Locate the cell with the specified text and output its [x, y] center coordinate. 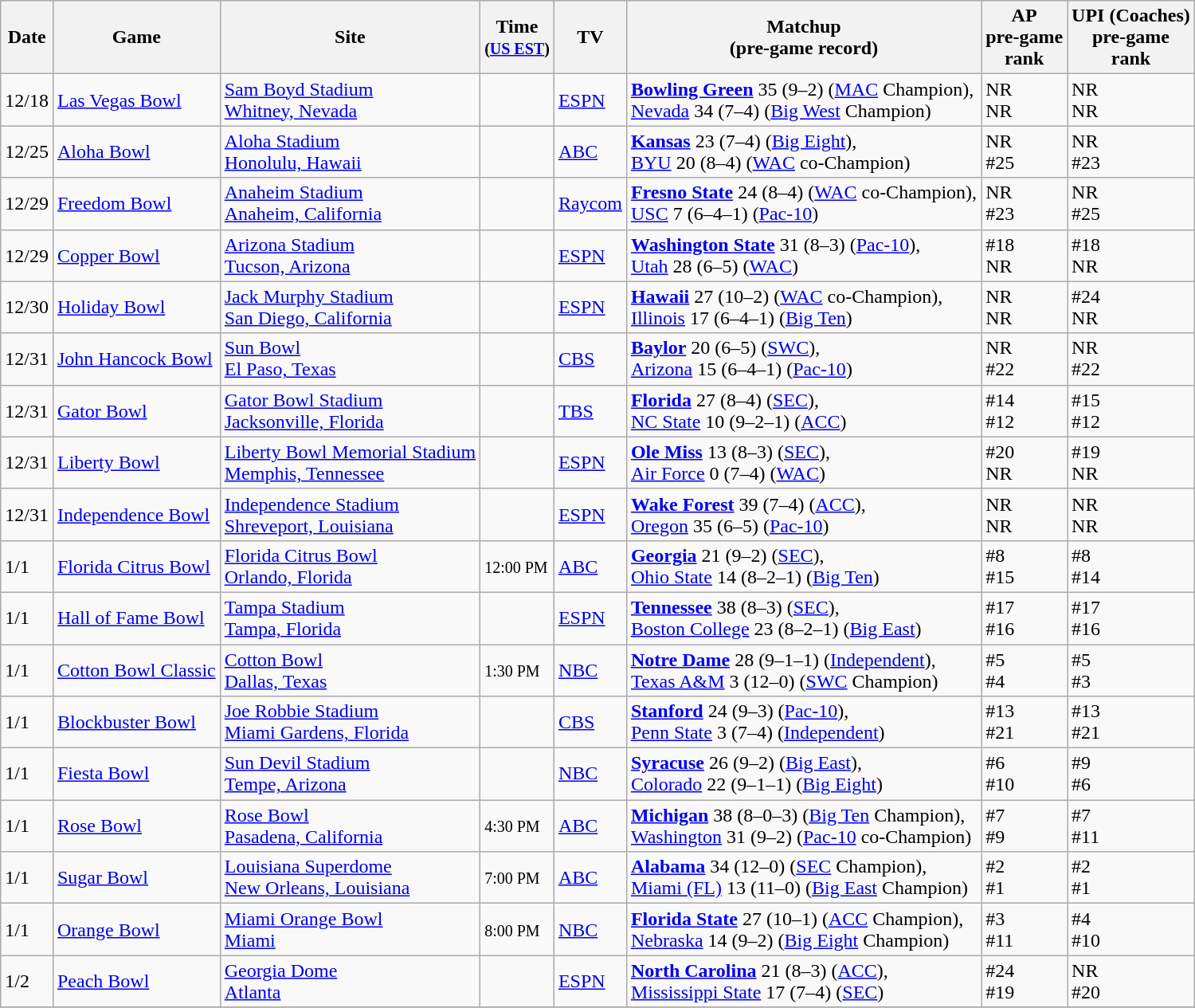
Liberty Bowl Memorial Stadium Memphis, Tennessee [350, 462]
1:30 PM [518, 669]
Game [136, 37]
TV [590, 37]
#8#14 [1131, 566]
Rose Bowl [136, 826]
Aloha Bowl [136, 151]
Cotton Bowl Classic [136, 669]
Sun Bowl El Paso, Texas [350, 359]
Hall of Fame Bowl [136, 618]
Syracuse 26 (9–2) (Big East),Colorado 22 (9–1–1) (Big Eight) [803, 775]
#5#4 [1025, 669]
Alabama 34 (12–0) (SEC Champion),Miami (FL) 13 (11–0) (Big East Champion) [803, 878]
Sugar Bowl [136, 878]
#8#15 [1025, 566]
#4#10 [1131, 929]
Orange Bowl [136, 929]
Las Vegas Bowl [136, 100]
Notre Dame 28 (9–1–1) (Independent),Texas A&M 3 (12–0) (SWC Champion) [803, 669]
Time(US EST) [518, 37]
Georgia 21 (9–2) (SEC),Ohio State 14 (8–2–1) (Big Ten) [803, 566]
#7#11 [1131, 826]
Fiesta Bowl [136, 775]
#15#12 [1131, 411]
Anaheim Stadium Anaheim, California [350, 204]
North Carolina 21 (8–3) (ACC),Mississippi State 17 (7–4) (SEC) [803, 982]
#9#6 [1131, 775]
Jack Murphy Stadium San Diego, California [350, 308]
Holiday Bowl [136, 308]
Tennessee 38 (8–3) (SEC),Boston College 23 (8–2–1) (Big East) [803, 618]
Georgia Dome Atlanta [350, 982]
12:00 PM [518, 566]
UPI (Coaches)pre-gamerank [1131, 37]
8:00 PM [518, 929]
Liberty Bowl [136, 462]
Tampa Stadium Tampa, Florida [350, 618]
12/18 [27, 100]
Washington State 31 (8–3) (Pac-10),Utah 28 (6–5) (WAC) [803, 255]
Miami Orange Bowl Miami [350, 929]
Blockbuster Bowl [136, 722]
1/2 [27, 982]
Matchup(pre-game record) [803, 37]
Copper Bowl [136, 255]
#5#3 [1131, 669]
Louisiana Superdome New Orleans, Louisiana [350, 878]
Rose Bowl Pasadena, California [350, 826]
#6#10 [1025, 775]
#24NR [1131, 308]
Sun Devil Stadium Tempe, Arizona [350, 775]
Wake Forest 39 (7–4) (ACC),Oregon 35 (6–5) (Pac-10) [803, 515]
Arizona Stadium Tucson, Arizona [350, 255]
Florida State 27 (10–1) (ACC Champion),Nebraska 14 (9–2) (Big Eight Champion) [803, 929]
Joe Robbie Stadium Miami Gardens, Florida [350, 722]
Florida 27 (8–4) (SEC),NC State 10 (9–2–1) (ACC) [803, 411]
TBS [590, 411]
Florida Citrus Bowl Orlando, Florida [350, 566]
Independence Stadium Shreveport, Louisiana [350, 515]
#19NR [1131, 462]
12/30 [27, 308]
NR#20 [1131, 982]
Florida Citrus Bowl [136, 566]
Bowling Green 35 (9–2) (MAC Champion),Nevada 34 (7–4) (Big West Champion) [803, 100]
Raycom [590, 204]
4:30 PM [518, 826]
Site [350, 37]
#14#12 [1025, 411]
7:00 PM [518, 878]
#3#11 [1025, 929]
#20NR [1025, 462]
Independence Bowl [136, 515]
Cotton Bowl Dallas, Texas [350, 669]
APpre-gamerank [1025, 37]
Gator Bowl [136, 411]
Baylor 20 (6–5) (SWC),Arizona 15 (6–4–1) (Pac-10) [803, 359]
Freedom Bowl [136, 204]
Aloha Stadium Honolulu, Hawaii [350, 151]
John Hancock Bowl [136, 359]
Peach Bowl [136, 982]
Fresno State 24 (8–4) (WAC co-Champion),USC 7 (6–4–1) (Pac-10) [803, 204]
#24#19 [1025, 982]
Kansas 23 (7–4) (Big Eight),BYU 20 (8–4) (WAC co-Champion) [803, 151]
Michigan 38 (8–0–3) (Big Ten Champion),Washington 31 (9–2) (Pac-10 co-Champion) [803, 826]
Hawaii 27 (10–2) (WAC co-Champion),Illinois 17 (6–4–1) (Big Ten) [803, 308]
Stanford 24 (9–3) (Pac-10),Penn State 3 (7–4) (Independent) [803, 722]
Gator Bowl Stadium Jacksonville, Florida [350, 411]
Date [27, 37]
Sam Boyd Stadium Whitney, Nevada [350, 100]
Ole Miss 13 (8–3) (SEC),Air Force 0 (7–4) (WAC) [803, 462]
#7#9 [1025, 826]
12/25 [27, 151]
